Extract the [X, Y] coordinate from the center of the cell holding the provided text.  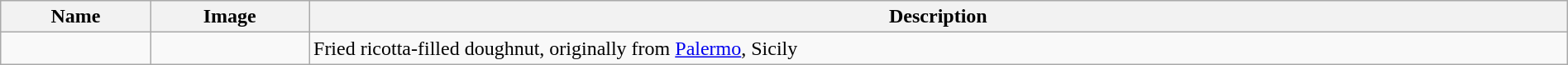
Name [76, 17]
Fried ricotta-filled doughnut, originally from Palermo, Sicily [939, 48]
Description [939, 17]
Image [230, 17]
